Capture the cell that displays the provided text and extract its [x, y] central coordinate. 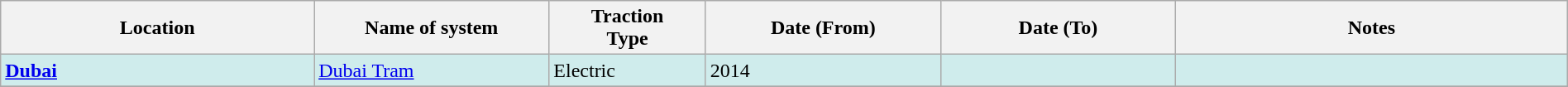
Notes [1372, 28]
Location [157, 28]
Electric [627, 70]
Date (To) [1058, 28]
TractionType [627, 28]
Date (From) [823, 28]
Dubai [157, 70]
Name of system [432, 28]
Dubai Tram [432, 70]
2014 [823, 70]
